Scan for the cell matching the given text and deliver its (x, y) coordinate at center. 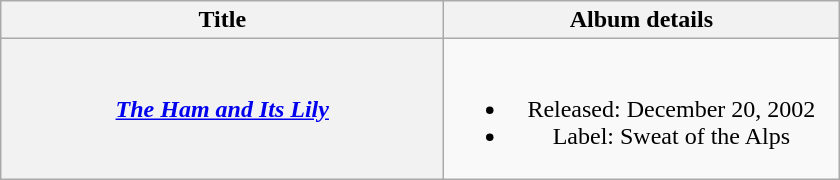
The Ham and Its Lily (222, 109)
Title (222, 20)
Album details (642, 20)
Released: December 20, 2002Label: Sweat of the Alps (642, 109)
